Return the (x, y) coordinate for the center point of the cell that contains the specified text.  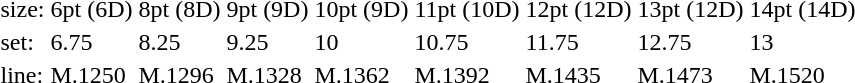
10 (362, 42)
9.25 (268, 42)
6.75 (92, 42)
8.25 (180, 42)
12.75 (690, 42)
10.75 (467, 42)
11.75 (578, 42)
